Search for the cell housing the specified text and yield its [x, y] center coordinate. 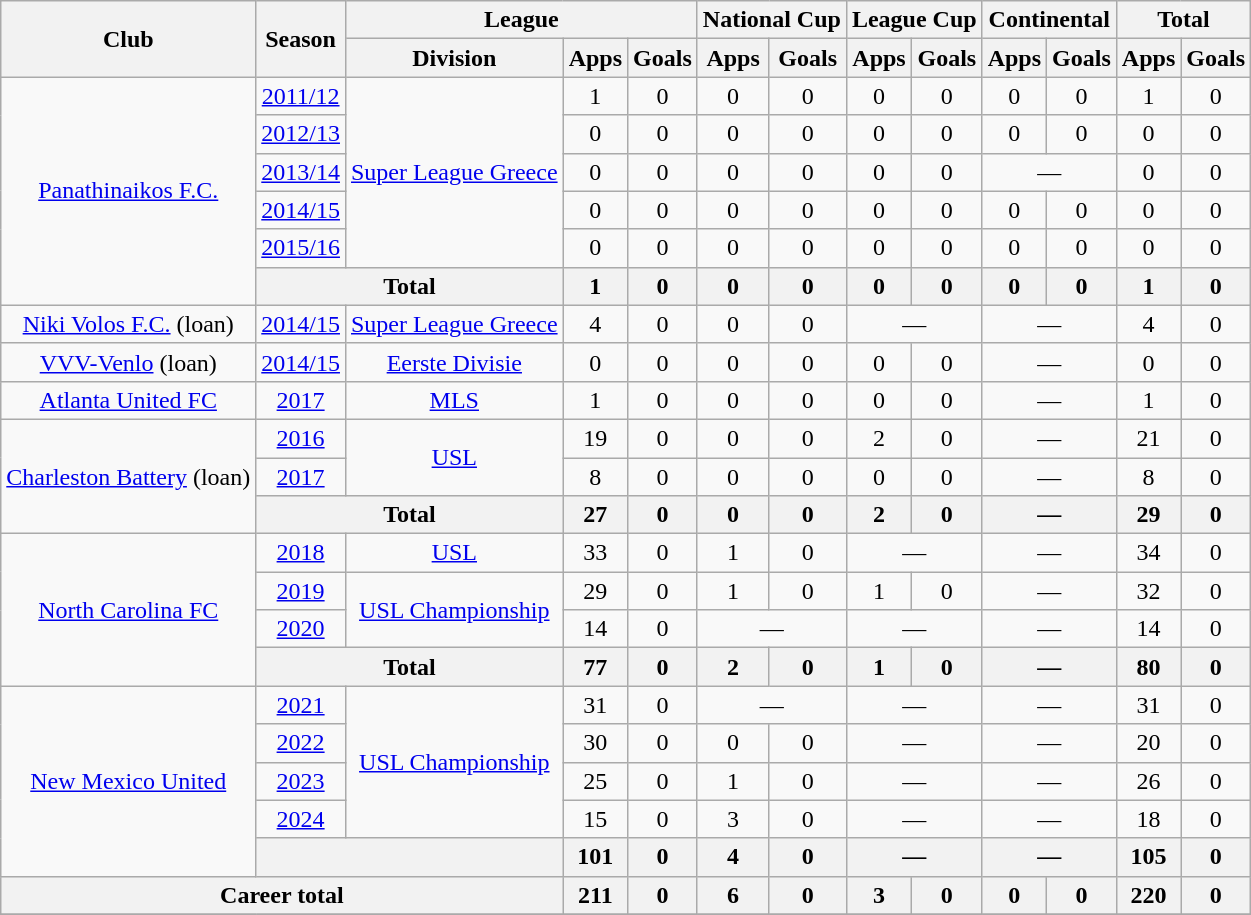
Atlanta United FC [128, 400]
Club [128, 39]
Division [454, 58]
Continental [1049, 20]
2011/12 [301, 96]
MLS [454, 400]
2022 [301, 743]
80 [1148, 667]
77 [595, 667]
34 [1148, 553]
101 [595, 857]
2015/16 [301, 248]
Niki Volos F.C. (loan) [128, 324]
New Mexico United [128, 781]
27 [595, 515]
105 [1148, 857]
25 [595, 781]
2020 [301, 629]
2019 [301, 591]
6 [733, 895]
2013/14 [301, 172]
Career total [282, 895]
33 [595, 553]
VVV-Venlo (loan) [128, 362]
2024 [301, 819]
League [521, 20]
National Cup [772, 20]
220 [1148, 895]
Season [301, 39]
26 [1148, 781]
Charleston Battery (loan) [128, 476]
League Cup [914, 20]
Eerste Divisie [454, 362]
2023 [301, 781]
21 [1148, 438]
18 [1148, 819]
North Carolina FC [128, 610]
19 [595, 438]
Panathinaikos F.C. [128, 191]
2012/13 [301, 134]
32 [1148, 591]
2018 [301, 553]
2016 [301, 438]
211 [595, 895]
2021 [301, 705]
15 [595, 819]
20 [1148, 743]
30 [595, 743]
